Identify which cell holds the provided text, then report its (X, Y) central coordinate. 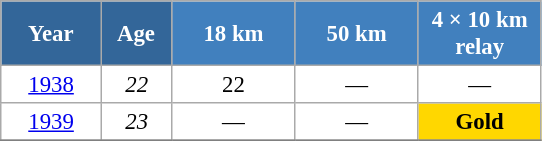
18 km (234, 34)
Year (52, 34)
1939 (52, 122)
Gold (480, 122)
50 km (356, 34)
Age (136, 34)
23 (136, 122)
1938 (52, 85)
4 × 10 km relay (480, 34)
